Find where the given text appears and provide that cell's center as [x, y] coordinate. 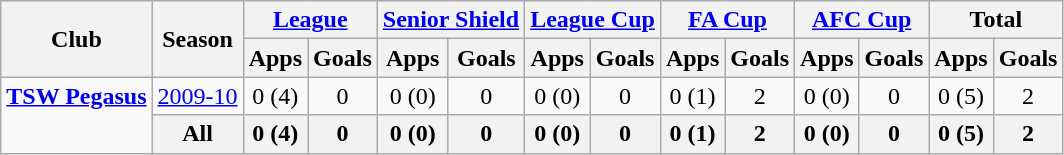
Total [996, 20]
All [198, 134]
Season [198, 39]
Senior Shield [450, 20]
AFC Cup [862, 20]
Club [76, 39]
League Cup [593, 20]
League [310, 20]
2009-10 [198, 96]
TSW Pegasus [76, 115]
FA Cup [727, 20]
